Provide the (X, Y) coordinate of the cell's center where the given text is located.  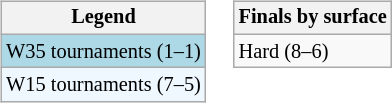
Hard (8–6) (313, 51)
W35 tournaments (1–1) (103, 51)
W15 tournaments (7–5) (103, 85)
Legend (103, 18)
Finals by surface (313, 18)
